Pinpoint the cell where the given text exists, returning its [X, Y] midpoint coordinate. 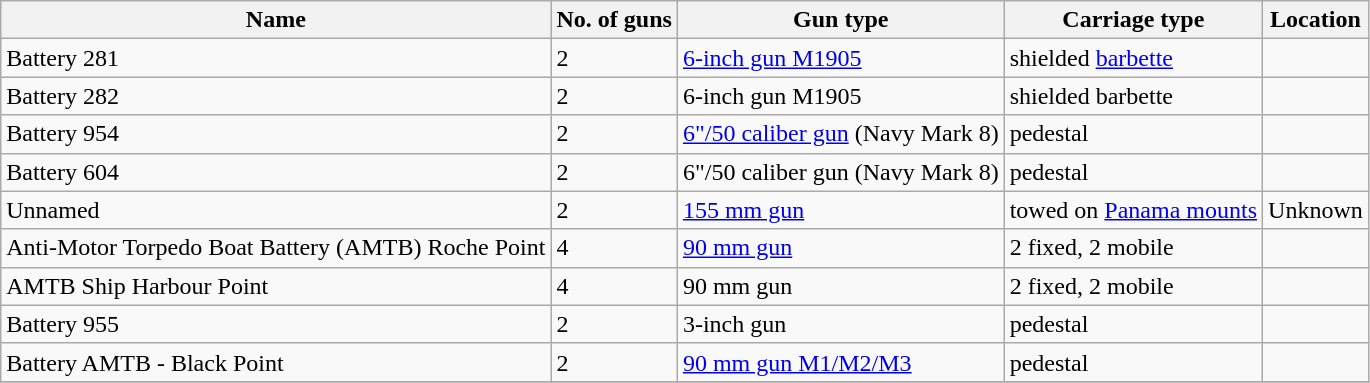
Battery 954 [276, 134]
Battery AMTB - Black Point [276, 362]
Battery 604 [276, 172]
155 mm gun [840, 210]
Battery 282 [276, 96]
Unnamed [276, 210]
AMTB Ship Harbour Point [276, 286]
Carriage type [1133, 20]
Unknown [1316, 210]
90 mm gun M1/M2/M3 [840, 362]
Location [1316, 20]
Gun type [840, 20]
towed on Panama mounts [1133, 210]
3-inch gun [840, 324]
Battery 955 [276, 324]
Anti-Motor Torpedo Boat Battery (AMTB) Roche Point [276, 248]
Battery 281 [276, 58]
Name [276, 20]
No. of guns [614, 20]
